Locate the cell with the specified text and output its (X, Y) center coordinate. 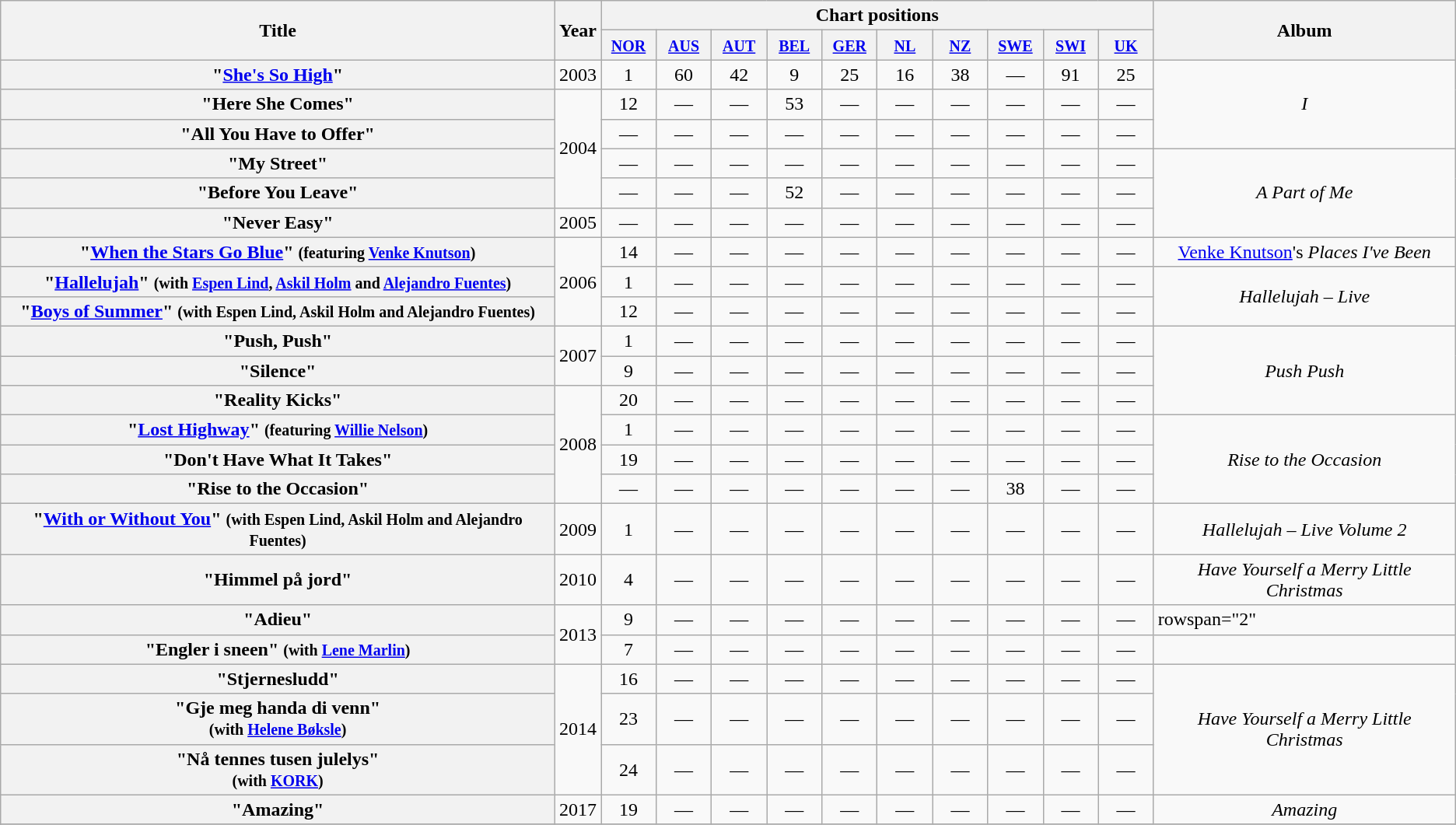
53 (795, 104)
Hallelujah – Live Volume 2 (1304, 529)
24 (628, 770)
2004 (577, 149)
"She's So High" (278, 75)
Venke Knutson's Places I've Been (1304, 252)
GER (849, 45)
SWE (1016, 45)
"Engler i sneen" (with Lene Marlin) (278, 649)
23 (628, 718)
Amazing (1304, 809)
Push Push (1304, 370)
NZ (960, 45)
"Adieu" (278, 620)
Album (1304, 30)
52 (795, 193)
"Boys of Summer" (with Espen Lind, Askil Holm and Alejandro Fuentes) (278, 311)
"Gje meg handa di venn" (with Helene Bøksle) (278, 718)
Year (577, 30)
91 (1070, 75)
2010 (577, 580)
Hallelujah – Live (1304, 296)
A Part of Me (1304, 193)
2017 (577, 809)
20 (628, 400)
SWI (1070, 45)
"Lost Highway" (featuring Willie Nelson) (278, 430)
"Hallelujah" (with Espen Lind, Askil Holm and Alejandro Fuentes) (278, 281)
UK (1126, 45)
14 (628, 252)
NL (905, 45)
"With or Without You" (with Espen Lind, Askil Holm and Alejandro Fuentes) (278, 529)
60 (684, 75)
2013 (577, 634)
"Here She Comes" (278, 104)
"Push, Push" (278, 341)
BEL (795, 45)
"Silence" (278, 371)
4 (628, 580)
7 (628, 649)
I (1304, 104)
2005 (577, 222)
2003 (577, 75)
"Before You Leave" (278, 193)
AUS (684, 45)
"Rise to the Occasion" (278, 489)
AUT (739, 45)
"Don't Have What It Takes" (278, 460)
2006 (577, 281)
NOR (628, 45)
"Nå tennes tusen julelys" (with KORK) (278, 770)
"All You Have to Offer" (278, 134)
"When the Stars Go Blue" (featuring Venke Knutson) (278, 252)
2009 (577, 529)
"Never Easy" (278, 222)
"My Street" (278, 163)
"Stjernesludd" (278, 679)
Title (278, 30)
"Himmel på jord" (278, 580)
2008 (577, 445)
"Amazing" (278, 809)
2007 (577, 355)
"Reality Kicks" (278, 400)
Chart positions (877, 16)
2014 (577, 729)
Rise to the Occasion (1304, 460)
42 (739, 75)
rowspan="2" (1304, 620)
